From the cell containing the given text, extract its center point as [X, Y] coordinate. 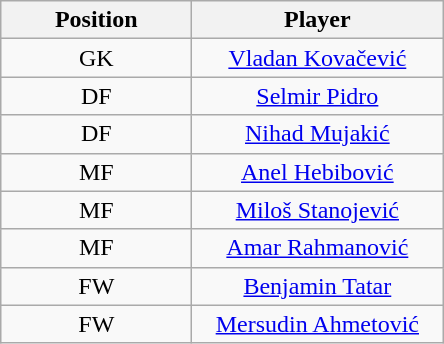
Amar Rahmanović [318, 248]
Miloš Stanojević [318, 210]
Nihad Mujakić [318, 134]
GK [96, 58]
Mersudin Ahmetović [318, 324]
Position [96, 20]
Vladan Kovačević [318, 58]
Anel Hebibović [318, 172]
Player [318, 20]
Benjamin Tatar [318, 286]
Selmir Pidro [318, 96]
